Pinpoint the cell where the given text exists, returning its [x, y] midpoint coordinate. 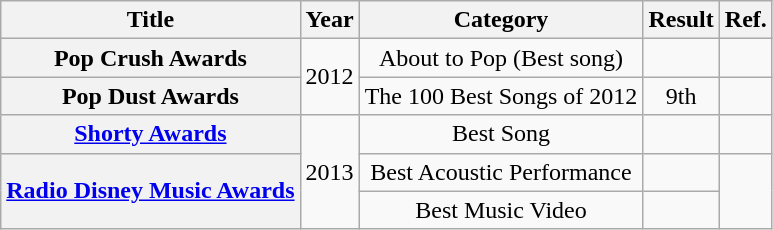
Title [150, 20]
Category [501, 20]
Radio Disney Music Awards [150, 191]
Best Acoustic Performance [501, 172]
9th [681, 96]
About to Pop (Best song) [501, 58]
Best Song [501, 134]
Year [330, 20]
Result [681, 20]
Pop Crush Awards [150, 58]
Best Music Video [501, 210]
The 100 Best Songs of 2012 [501, 96]
Pop Dust Awards [150, 96]
Shorty Awards [150, 134]
2013 [330, 172]
2012 [330, 77]
Ref. [746, 20]
